Provide the [X, Y] coordinate of the cell's center where the given text is located.  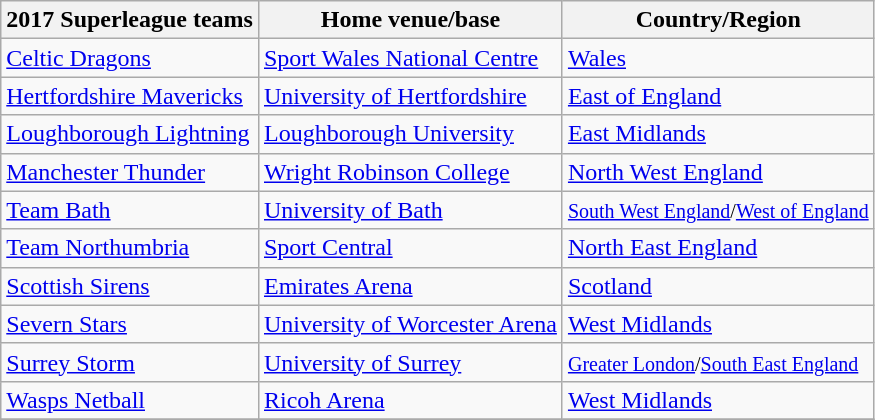
Emirates Arena [410, 286]
Ricoh Arena [410, 400]
East Midlands [718, 134]
University of Bath [410, 210]
Sport Central [410, 248]
2017 Superleague teams [130, 20]
Greater London/South East England [718, 362]
East of England [718, 96]
Sport Wales National Centre [410, 58]
Country/Region [718, 20]
Home venue/base [410, 20]
North West England [718, 172]
Hertfordshire Mavericks [130, 96]
Scottish Sirens [130, 286]
Manchester Thunder [130, 172]
Wright Robinson College [410, 172]
Scotland [718, 286]
North East England [718, 248]
Severn Stars [130, 324]
University of Hertfordshire [410, 96]
Loughborough Lightning [130, 134]
Wasps Netball [130, 400]
South West England/West of England [718, 210]
Team Bath [130, 210]
University of Worcester Arena [410, 324]
Loughborough University [410, 134]
Surrey Storm [130, 362]
Celtic Dragons [130, 58]
Team Northumbria [130, 248]
Wales [718, 58]
University of Surrey [410, 362]
